Return the [x, y] coordinate for the center point of the cell that contains the specified text.  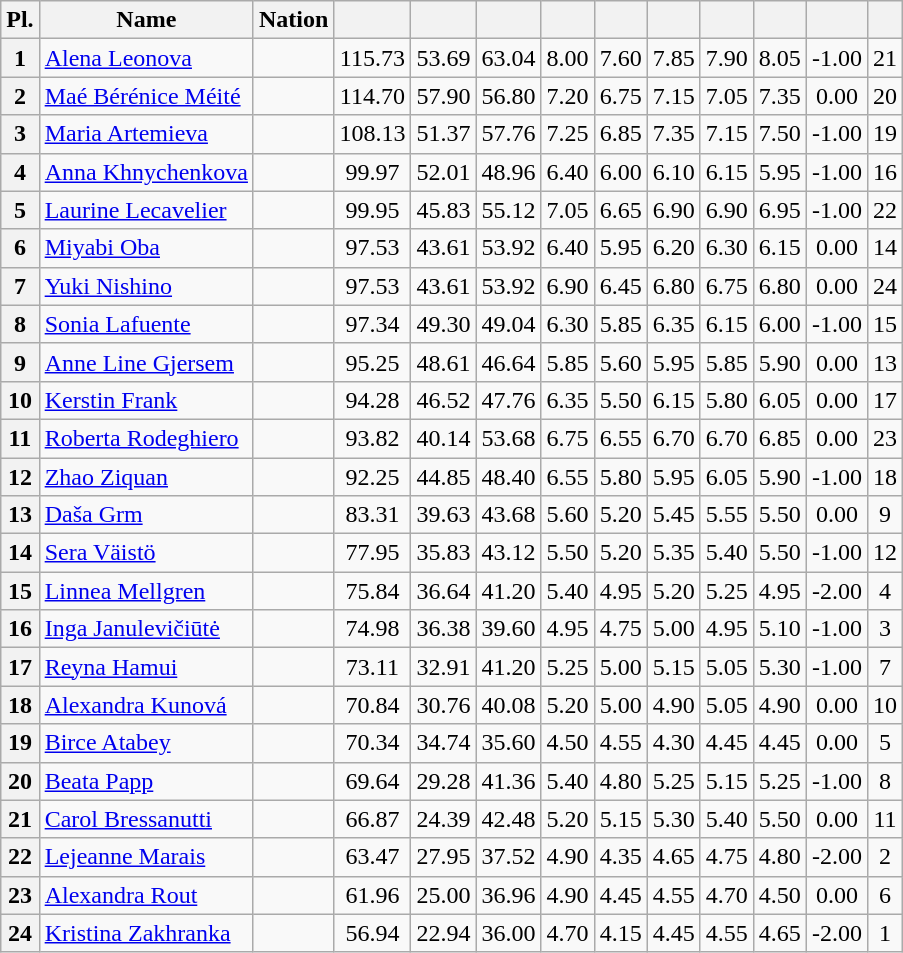
8.05 [780, 58]
39.60 [508, 629]
56.80 [508, 96]
97.34 [372, 324]
39.63 [444, 515]
7.60 [620, 58]
45.83 [444, 210]
Daša Grm [146, 515]
Alexandra Rout [146, 895]
52.01 [444, 172]
56.94 [372, 933]
4.15 [620, 933]
99.97 [372, 172]
34.74 [444, 743]
93.82 [372, 438]
75.84 [372, 591]
35.83 [444, 553]
40.14 [444, 438]
36.64 [444, 591]
Pl. [20, 20]
Anne Line Gjersem [146, 362]
6.45 [620, 286]
6.65 [620, 210]
77.95 [372, 553]
36.00 [508, 933]
69.64 [372, 781]
70.84 [372, 705]
Kerstin Frank [146, 400]
Yuki Nishino [146, 286]
57.90 [444, 96]
99.95 [372, 210]
37.52 [508, 857]
5.35 [674, 553]
Zhao Ziquan [146, 477]
115.73 [372, 58]
61.96 [372, 895]
Linnea Mellgren [146, 591]
5.55 [726, 515]
48.96 [508, 172]
32.91 [444, 667]
Nation [293, 20]
Sonia Lafuente [146, 324]
6.20 [674, 248]
66.87 [372, 819]
24.39 [444, 819]
46.64 [508, 362]
29.28 [444, 781]
Inga Janulevičiūtė [146, 629]
43.12 [508, 553]
22.94 [444, 933]
27.95 [444, 857]
25.00 [444, 895]
4.35 [620, 857]
5.45 [674, 515]
49.04 [508, 324]
7.20 [568, 96]
Maé Bérénice Méité [146, 96]
Anna Khnychenkova [146, 172]
46.52 [444, 400]
Sera Väistö [146, 553]
7.50 [780, 134]
53.69 [444, 58]
94.28 [372, 400]
Carol Bressanutti [146, 819]
7.25 [568, 134]
6.10 [674, 172]
40.08 [508, 705]
4.30 [674, 743]
6.95 [780, 210]
Roberta Rodeghiero [146, 438]
30.76 [444, 705]
63.47 [372, 857]
95.25 [372, 362]
Beata Papp [146, 781]
48.40 [508, 477]
35.60 [508, 743]
63.04 [508, 58]
83.31 [372, 515]
Laurine Lecavelier [146, 210]
51.37 [444, 134]
92.25 [372, 477]
8.00 [568, 58]
36.96 [508, 895]
Kristina Zakhranka [146, 933]
43.68 [508, 515]
7.85 [674, 58]
Alena Leonova [146, 58]
57.76 [508, 134]
73.11 [372, 667]
47.76 [508, 400]
48.61 [444, 362]
41.36 [508, 781]
Maria Artemieva [146, 134]
108.13 [372, 134]
42.48 [508, 819]
7.90 [726, 58]
70.34 [372, 743]
114.70 [372, 96]
Alexandra Kunová [146, 705]
5.10 [780, 629]
Birce Atabey [146, 743]
53.68 [508, 438]
74.98 [372, 629]
55.12 [508, 210]
49.30 [444, 324]
Miyabi Oba [146, 248]
36.38 [444, 629]
Reyna Hamui [146, 667]
44.85 [444, 477]
Name [146, 20]
Lejeanne Marais [146, 857]
